Extract the (x, y) coordinate from the center of the cell holding the provided text.  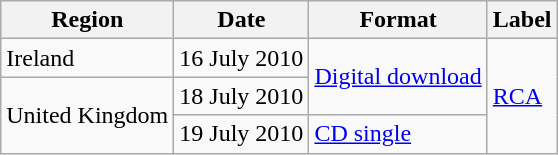
Date (242, 20)
19 July 2010 (242, 134)
Ireland (88, 58)
Format (398, 20)
Digital download (398, 77)
Label (522, 20)
RCA (522, 96)
CD single (398, 134)
18 July 2010 (242, 96)
16 July 2010 (242, 58)
United Kingdom (88, 115)
Region (88, 20)
